Locate the cell with the specified text and output its [x, y] center coordinate. 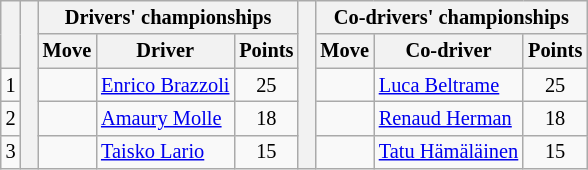
Luca Beltrame [448, 85]
3 [11, 152]
Driver [165, 51]
Drivers' championships [168, 17]
Co-driver [448, 51]
Enrico Brazzoli [165, 85]
1 [11, 85]
2 [11, 118]
Renaud Herman [448, 118]
Tatu Hämäläinen [448, 152]
Taisko Lario [165, 152]
Co-drivers' championships [452, 17]
Amaury Molle [165, 118]
